For the text-containing cell, return its midpoint in [x, y] coordinate format. 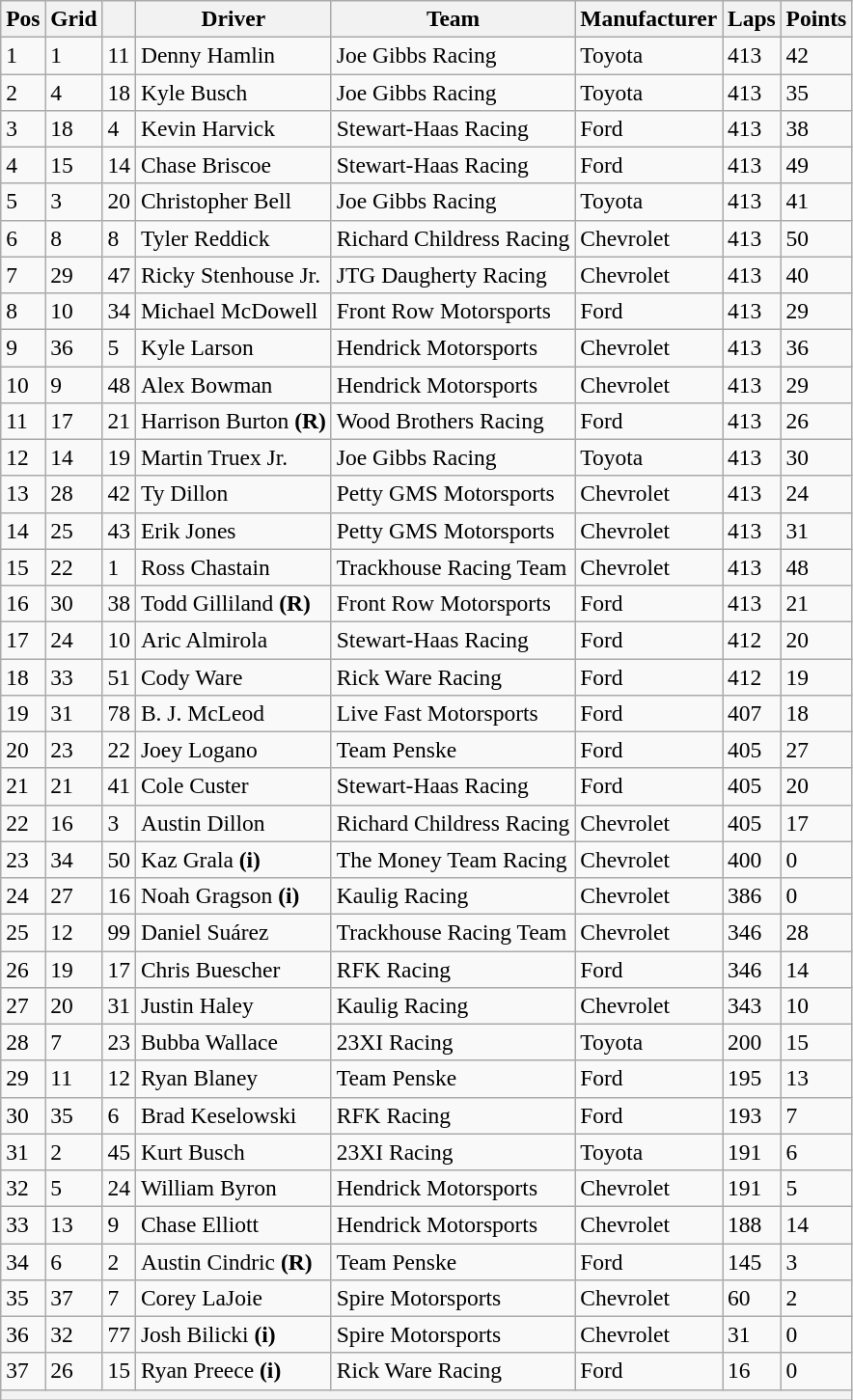
Christopher Bell [234, 202]
Ryan Blaney [234, 1079]
Justin Haley [234, 1005]
195 [753, 1079]
Josh Bilicki (i) [234, 1334]
William Byron [234, 1188]
40 [816, 275]
Erik Jones [234, 531]
Harrison Burton (R) [234, 421]
Bubba Wallace [234, 1042]
Cole Custer [234, 786]
Ty Dillon [234, 494]
The Money Team Racing [453, 860]
Austin Dillon [234, 823]
200 [753, 1042]
Noah Gragson (i) [234, 895]
Martin Truex Jr. [234, 457]
Joey Logano [234, 750]
Wood Brothers Racing [453, 421]
Daniel Suárez [234, 932]
Pos [23, 18]
Kevin Harvick [234, 128]
Chase Briscoe [234, 165]
188 [753, 1224]
77 [119, 1334]
Driver [234, 18]
193 [753, 1115]
Brad Keselowski [234, 1115]
47 [119, 275]
Points [816, 18]
60 [753, 1298]
407 [753, 713]
43 [119, 531]
78 [119, 713]
Live Fast Motorsports [453, 713]
Aric Almirola [234, 640]
Kurt Busch [234, 1152]
Kyle Larson [234, 347]
45 [119, 1152]
Kaz Grala (i) [234, 860]
400 [753, 860]
Tyler Reddick [234, 238]
Kyle Busch [234, 92]
Cody Ware [234, 676]
Ross Chastain [234, 567]
Team [453, 18]
Ricky Stenhouse Jr. [234, 275]
Denny Hamlin [234, 55]
B. J. McLeod [234, 713]
JTG Daugherty Racing [453, 275]
386 [753, 895]
Chase Elliott [234, 1224]
Grid [73, 18]
Laps [753, 18]
49 [816, 165]
Chris Buescher [234, 969]
Michael McDowell [234, 311]
145 [753, 1261]
Manufacturer [648, 18]
343 [753, 1005]
Ryan Preece (i) [234, 1371]
Todd Gilliland (R) [234, 603]
51 [119, 676]
Corey LaJoie [234, 1298]
Austin Cindric (R) [234, 1261]
99 [119, 932]
Alex Bowman [234, 384]
